Return the [x, y] coordinate for the center point of the cell that contains the specified text.  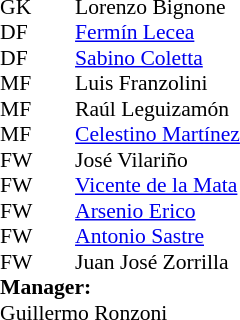
José Vilariño [158, 160]
Raúl Leguizamón [158, 109]
Arsenio Erico [158, 211]
Celestino Martínez [158, 135]
Sabino Coletta [158, 58]
Fermín Lecea [158, 33]
Luis Franzolini [158, 83]
Antonio Sastre [158, 237]
Vicente de la Mata [158, 185]
Manager: [120, 287]
Juan José Zorrilla [158, 262]
